Scan for the cell matching the given text and deliver its (x, y) coordinate at center. 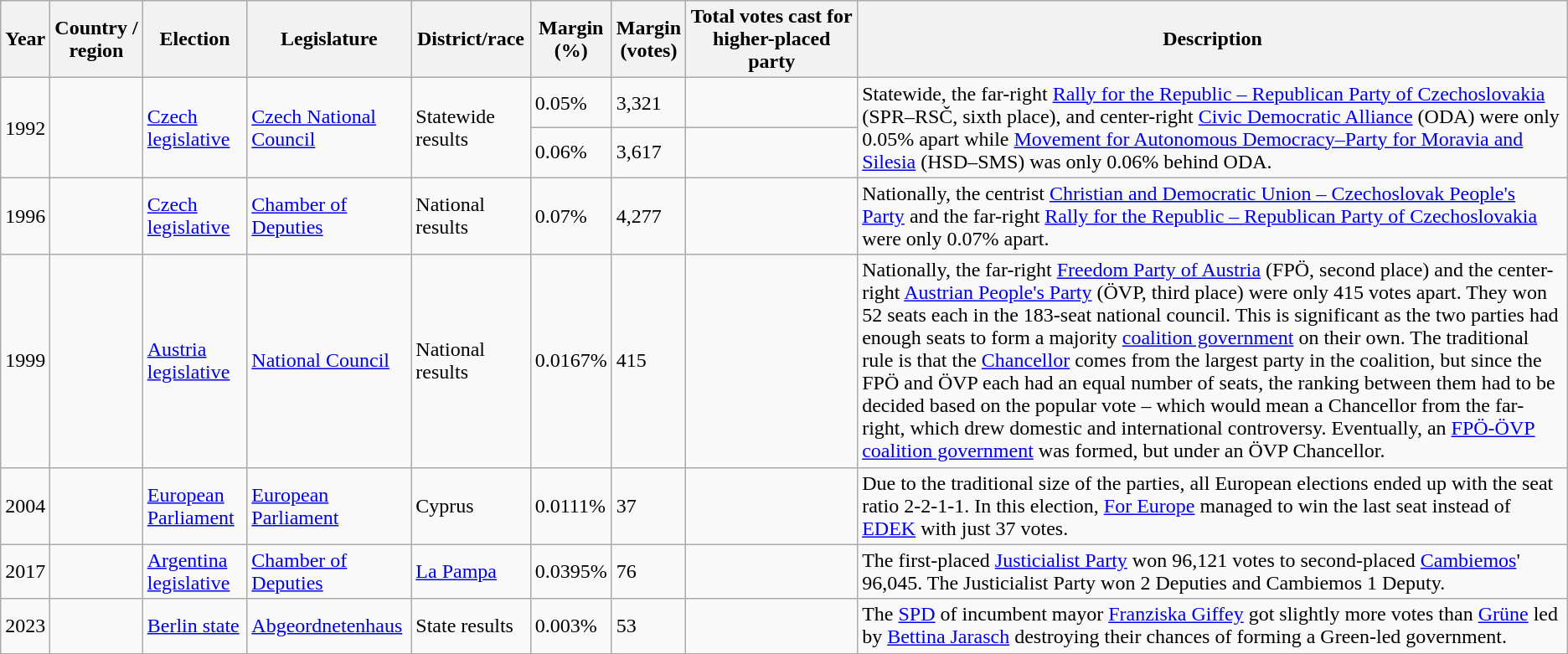
Austria legislative (194, 361)
Cyprus (471, 506)
Berlin state (194, 626)
0.003% (571, 626)
Legislature (329, 39)
Abgeordnetenhaus (329, 626)
4,277 (648, 216)
Czech National Council (329, 127)
0.0167% (571, 361)
Margin(%) (571, 39)
0.05% (571, 103)
37 (648, 506)
Argentina legislative (194, 571)
La Pampa (471, 571)
3,617 (648, 152)
415 (648, 361)
Statewide results (471, 127)
Total votes cast forhigher-placed party (772, 39)
1999 (25, 361)
District/race (471, 39)
1996 (25, 216)
1992 (25, 127)
Year (25, 39)
3,321 (648, 103)
2017 (25, 571)
76 (648, 571)
53 (648, 626)
Election (194, 39)
Margin(votes) (648, 39)
National Council (329, 361)
Country /region (96, 39)
State results (471, 626)
0.0395% (571, 571)
0.0111% (571, 506)
0.07% (571, 216)
2023 (25, 626)
2004 (25, 506)
Description (1213, 39)
0.06% (571, 152)
